Identify which cell holds the provided text, then report its [X, Y] central coordinate. 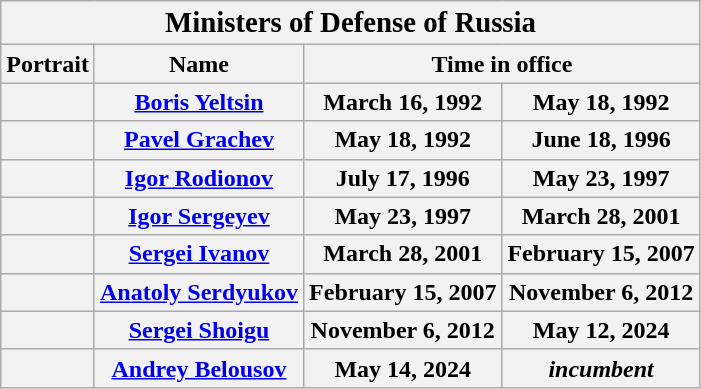
Sergei Ivanov [198, 254]
Andrey Belousov [198, 368]
May 14, 2024 [403, 368]
Boris Yeltsin [198, 102]
July 17, 1996 [403, 178]
Anatoly Serdyukov [198, 292]
Igor Rodionov [198, 178]
March 16, 1992 [403, 102]
Portrait [48, 64]
Time in office [502, 64]
incumbent [601, 368]
May 12, 2024 [601, 330]
Pavel Grachev [198, 140]
June 18, 1996 [601, 140]
Ministers of Defense of Russia [351, 23]
Name [198, 64]
Igor Sergeyev [198, 216]
Sergei Shoigu [198, 330]
